Pinpoint the cell where the given text exists, returning its [X, Y] midpoint coordinate. 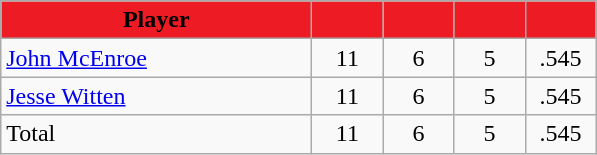
Total [156, 134]
John McEnroe [156, 58]
Player [156, 20]
Jesse Witten [156, 96]
